Identify which cell holds the provided text, then report its [X, Y] central coordinate. 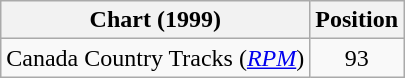
Chart (1999) [156, 20]
Canada Country Tracks (RPM) [156, 58]
Position [357, 20]
93 [357, 58]
